Find where the given text appears and provide that cell's center as (X, Y) coordinate. 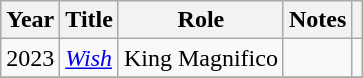
Wish (90, 58)
Notes (317, 20)
Year (30, 20)
King Magnifico (200, 58)
Title (90, 20)
2023 (30, 58)
Role (200, 20)
